Locate the cell with the specified text and output its [X, Y] center coordinate. 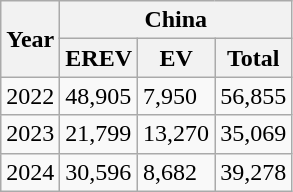
56,855 [254, 96]
EREV [99, 58]
8,682 [176, 172]
30,596 [99, 172]
2022 [30, 96]
2023 [30, 134]
Total [254, 58]
China [176, 20]
48,905 [99, 96]
39,278 [254, 172]
13,270 [176, 134]
EV [176, 58]
21,799 [99, 134]
Year [30, 39]
7,950 [176, 96]
35,069 [254, 134]
2024 [30, 172]
